Find where the given text appears and provide that cell's center as (X, Y) coordinate. 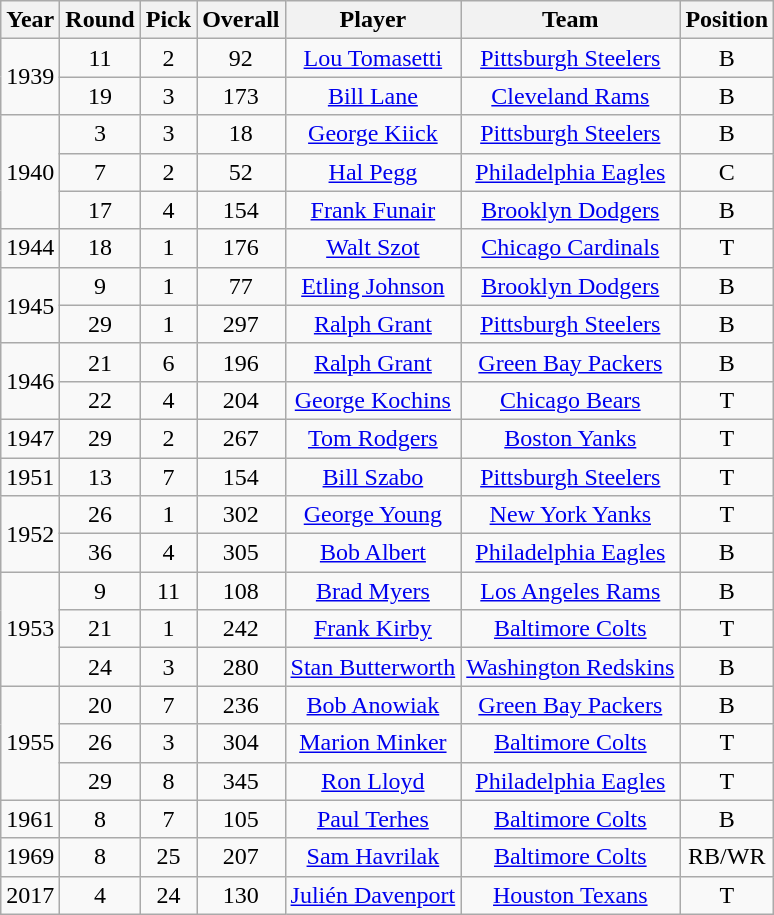
6 (168, 362)
Bob Anowiak (373, 705)
New York Yanks (570, 515)
105 (241, 819)
17 (100, 210)
242 (241, 629)
1939 (30, 77)
Bob Albert (373, 553)
Overall (241, 20)
Player (373, 20)
Frank Kirby (373, 629)
196 (241, 362)
92 (241, 58)
Lou Tomasetti (373, 58)
Position (727, 20)
Marion Minker (373, 743)
52 (241, 172)
304 (241, 743)
Bill Lane (373, 96)
Pick (168, 20)
130 (241, 895)
1947 (30, 438)
1940 (30, 172)
302 (241, 515)
1955 (30, 743)
George Kochins (373, 400)
Year (30, 20)
22 (100, 400)
George Young (373, 515)
Round (100, 20)
108 (241, 591)
13 (100, 477)
1944 (30, 248)
1951 (30, 477)
77 (241, 286)
RB/WR (727, 857)
305 (241, 553)
207 (241, 857)
25 (168, 857)
Chicago Bears (570, 400)
36 (100, 553)
19 (100, 96)
Cleveland Rams (570, 96)
176 (241, 248)
1945 (30, 305)
2017 (30, 895)
Hal Pegg (373, 172)
280 (241, 667)
Paul Terhes (373, 819)
Washington Redskins (570, 667)
20 (100, 705)
Boston Yanks (570, 438)
Brad Myers (373, 591)
173 (241, 96)
Etling Johnson (373, 286)
Chicago Cardinals (570, 248)
345 (241, 781)
1961 (30, 819)
George Kiick (373, 134)
Frank Funair (373, 210)
Los Angeles Rams (570, 591)
Bill Szabo (373, 477)
267 (241, 438)
236 (241, 705)
C (727, 172)
204 (241, 400)
Team (570, 20)
Walt Szot (373, 248)
Sam Havrilak (373, 857)
Houston Texans (570, 895)
297 (241, 324)
1953 (30, 629)
Ron Lloyd (373, 781)
1946 (30, 381)
1969 (30, 857)
1952 (30, 534)
Julién Davenport (373, 895)
Tom Rodgers (373, 438)
Stan Butterworth (373, 667)
